For the text-containing cell, return its midpoint in (X, Y) coordinate format. 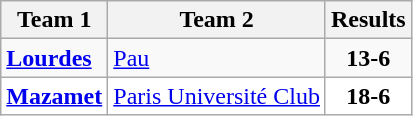
Team 1 (54, 20)
Results (368, 20)
Team 2 (217, 20)
18-6 (368, 96)
Paris Université Club (217, 96)
Mazamet (54, 96)
13-6 (368, 58)
Pau (217, 58)
Lourdes (54, 58)
